Scan for the cell matching the given text and deliver its [X, Y] coordinate at center. 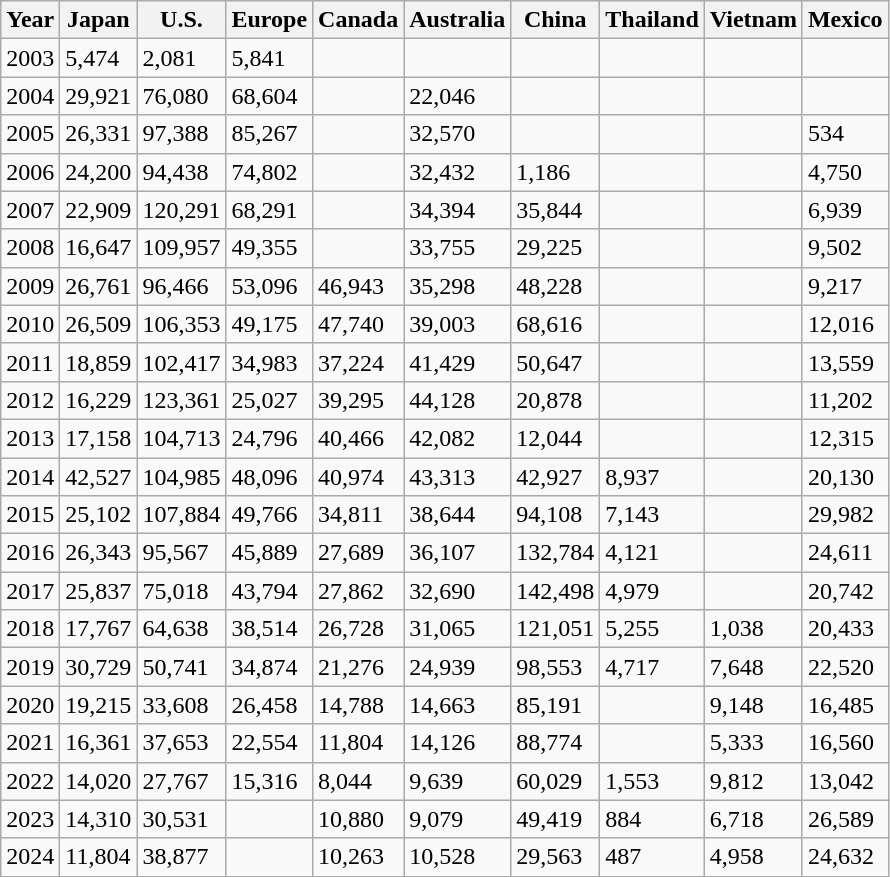
20,878 [556, 400]
2018 [30, 629]
487 [652, 857]
25,837 [98, 591]
34,811 [358, 515]
14,126 [458, 743]
26,458 [270, 705]
10,528 [458, 857]
46,943 [358, 286]
25,102 [98, 515]
13,042 [845, 781]
534 [845, 134]
94,438 [182, 172]
30,531 [182, 819]
98,553 [556, 667]
17,158 [98, 438]
106,353 [182, 324]
30,729 [98, 667]
1,186 [556, 172]
7,648 [753, 667]
2,081 [182, 58]
40,466 [358, 438]
24,611 [845, 553]
Vietnam [753, 20]
42,927 [556, 477]
Australia [458, 20]
2014 [30, 477]
Canada [358, 20]
2016 [30, 553]
45,889 [270, 553]
49,419 [556, 819]
35,298 [458, 286]
2004 [30, 96]
34,394 [458, 210]
26,589 [845, 819]
64,638 [182, 629]
7,143 [652, 515]
49,175 [270, 324]
42,082 [458, 438]
1,553 [652, 781]
26,761 [98, 286]
88,774 [556, 743]
16,560 [845, 743]
2009 [30, 286]
26,331 [98, 134]
4,979 [652, 591]
24,939 [458, 667]
32,690 [458, 591]
9,639 [458, 781]
2020 [30, 705]
4,750 [845, 172]
42,527 [98, 477]
5,333 [753, 743]
9,148 [753, 705]
9,502 [845, 248]
26,509 [98, 324]
29,225 [556, 248]
2013 [30, 438]
2017 [30, 591]
24,796 [270, 438]
35,844 [556, 210]
95,567 [182, 553]
19,215 [98, 705]
34,874 [270, 667]
20,433 [845, 629]
20,130 [845, 477]
26,728 [358, 629]
6,718 [753, 819]
20,742 [845, 591]
27,689 [358, 553]
16,647 [98, 248]
50,741 [182, 667]
16,229 [98, 400]
44,128 [458, 400]
24,632 [845, 857]
96,466 [182, 286]
12,044 [556, 438]
Year [30, 20]
18,859 [98, 362]
60,029 [556, 781]
38,644 [458, 515]
104,713 [182, 438]
53,096 [270, 286]
34,983 [270, 362]
74,802 [270, 172]
102,417 [182, 362]
9,217 [845, 286]
14,663 [458, 705]
U.S. [182, 20]
37,224 [358, 362]
132,784 [556, 553]
29,921 [98, 96]
2022 [30, 781]
22,554 [270, 743]
17,767 [98, 629]
94,108 [556, 515]
68,616 [556, 324]
1,038 [753, 629]
2024 [30, 857]
2012 [30, 400]
2005 [30, 134]
36,107 [458, 553]
142,498 [556, 591]
50,647 [556, 362]
31,065 [458, 629]
5,474 [98, 58]
25,027 [270, 400]
104,985 [182, 477]
2003 [30, 58]
5,255 [652, 629]
2008 [30, 248]
68,604 [270, 96]
2015 [30, 515]
27,862 [358, 591]
76,080 [182, 96]
12,016 [845, 324]
2011 [30, 362]
4,958 [753, 857]
11,202 [845, 400]
2006 [30, 172]
9,079 [458, 819]
38,514 [270, 629]
40,974 [358, 477]
2007 [30, 210]
41,429 [458, 362]
8,937 [652, 477]
16,361 [98, 743]
48,228 [556, 286]
22,520 [845, 667]
China [556, 20]
2023 [30, 819]
2021 [30, 743]
39,295 [358, 400]
14,020 [98, 781]
43,794 [270, 591]
38,877 [182, 857]
8,044 [358, 781]
4,717 [652, 667]
6,939 [845, 210]
2019 [30, 667]
15,316 [270, 781]
12,315 [845, 438]
120,291 [182, 210]
85,191 [556, 705]
37,653 [182, 743]
2010 [30, 324]
39,003 [458, 324]
33,608 [182, 705]
21,276 [358, 667]
27,767 [182, 781]
5,841 [270, 58]
Thailand [652, 20]
13,559 [845, 362]
33,755 [458, 248]
22,909 [98, 210]
109,957 [182, 248]
26,343 [98, 553]
121,051 [556, 629]
24,200 [98, 172]
9,812 [753, 781]
97,388 [182, 134]
48,096 [270, 477]
85,267 [270, 134]
Europe [270, 20]
14,788 [358, 705]
10,880 [358, 819]
49,766 [270, 515]
14,310 [98, 819]
43,313 [458, 477]
4,121 [652, 553]
107,884 [182, 515]
75,018 [182, 591]
22,046 [458, 96]
884 [652, 819]
123,361 [182, 400]
47,740 [358, 324]
32,570 [458, 134]
68,291 [270, 210]
16,485 [845, 705]
29,982 [845, 515]
10,263 [358, 857]
Japan [98, 20]
32,432 [458, 172]
49,355 [270, 248]
Mexico [845, 20]
29,563 [556, 857]
